Extract the (x, y) coordinate from the center of the cell holding the provided text.  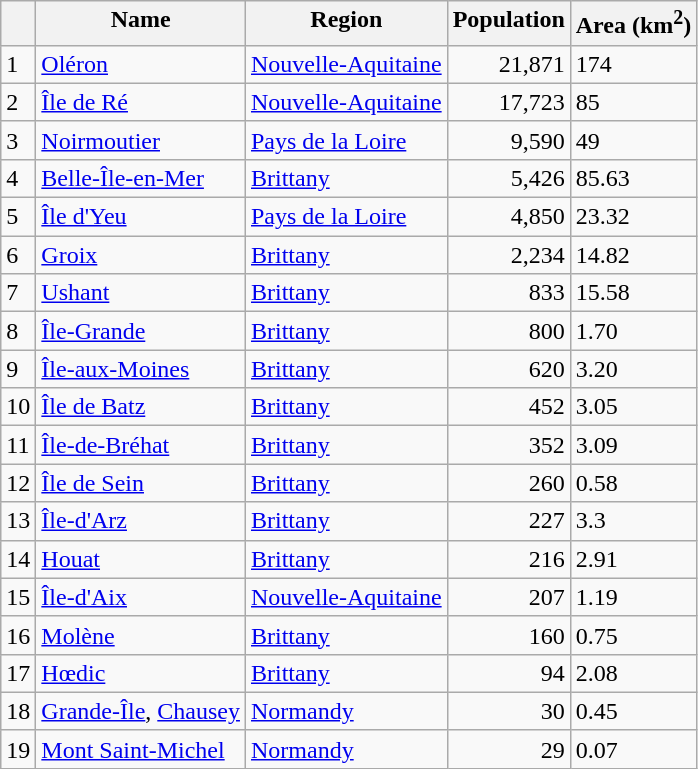
1 (18, 64)
Ushant (141, 293)
0.45 (634, 711)
Île-de-Bréhat (141, 445)
2 (18, 102)
3.05 (634, 407)
Population (508, 24)
Groix (141, 255)
452 (508, 407)
10 (18, 407)
2,234 (508, 255)
9 (18, 369)
Île de Ré (141, 102)
160 (508, 635)
Île de Batz (141, 407)
16 (18, 635)
7 (18, 293)
85.63 (634, 178)
94 (508, 673)
14 (18, 559)
Île d'Yeu (141, 217)
1.19 (634, 597)
260 (508, 483)
Name (141, 24)
17 (18, 673)
85 (634, 102)
0.07 (634, 749)
8 (18, 331)
Noirmoutier (141, 140)
2.08 (634, 673)
13 (18, 521)
18 (18, 711)
227 (508, 521)
19 (18, 749)
Mont Saint-Michel (141, 749)
174 (634, 64)
Oléron (141, 64)
1.70 (634, 331)
23.32 (634, 217)
Île-d'Arz (141, 521)
49 (634, 140)
5,426 (508, 178)
216 (508, 559)
Grande-Île, Chausey (141, 711)
Belle-Île-en-Mer (141, 178)
0.75 (634, 635)
620 (508, 369)
3.09 (634, 445)
3.20 (634, 369)
9,590 (508, 140)
Île-Grande (141, 331)
21,871 (508, 64)
12 (18, 483)
29 (508, 749)
Île-d'Aix (141, 597)
Hœdic (141, 673)
15.58 (634, 293)
833 (508, 293)
15 (18, 597)
352 (508, 445)
3 (18, 140)
Houat (141, 559)
17,723 (508, 102)
0.58 (634, 483)
2.91 (634, 559)
3.3 (634, 521)
Molène (141, 635)
Area (km2) (634, 24)
30 (508, 711)
6 (18, 255)
5 (18, 217)
Île-aux-Moines (141, 369)
Île de Sein (141, 483)
4,850 (508, 217)
207 (508, 597)
4 (18, 178)
800 (508, 331)
Region (346, 24)
11 (18, 445)
14.82 (634, 255)
